Pinpoint the cell where the given text exists, returning its [x, y] midpoint coordinate. 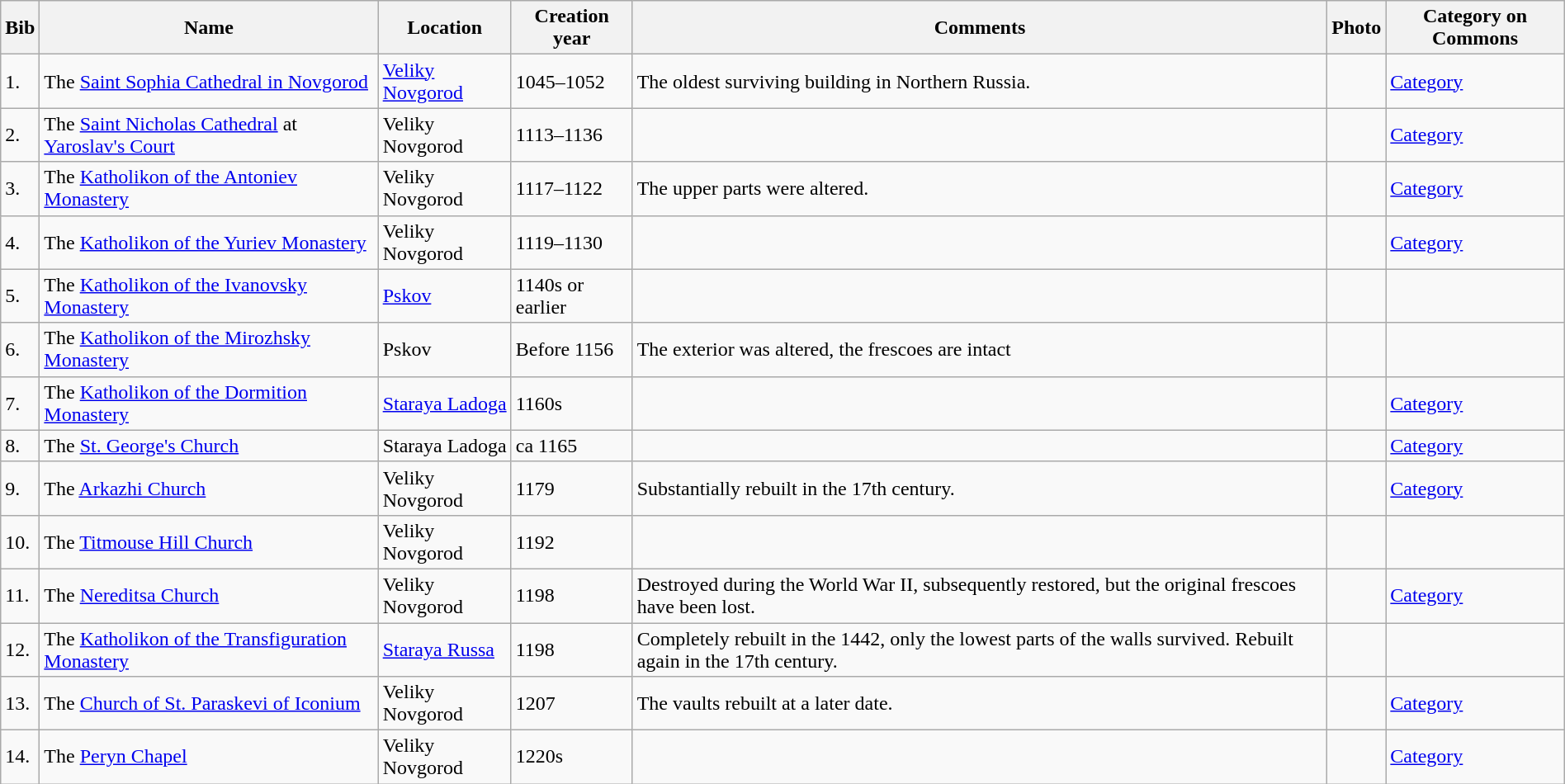
Completely rebuilt in the 1442, only the lowest parts of the walls survived. Rebuilt again in the 17th century. [980, 649]
Staraya Russa [444, 649]
1113–1136 [571, 135]
Name [209, 28]
The Katholikon of the Transfiguration Monastery [209, 649]
ca 1165 [571, 446]
The St. George's Church [209, 446]
The vaults rebuilt at a later date. [980, 703]
1140s or earlier [571, 295]
Comments [980, 28]
1160s [571, 403]
1. [20, 81]
1220s [571, 758]
The Arkazhi Church [209, 489]
1045–1052 [571, 81]
The Katholikon of the Mirozhsky Monastery [209, 350]
12. [20, 649]
14. [20, 758]
The Katholikon of the Antoniev Monastery [209, 188]
Substantially rebuilt in the 17th century. [980, 489]
1179 [571, 489]
2. [20, 135]
11. [20, 596]
The Katholikon of the Ivanovsky Monastery [209, 295]
9. [20, 489]
Before 1156 [571, 350]
Creation year [571, 28]
3. [20, 188]
10. [20, 541]
1119–1130 [571, 243]
7. [20, 403]
The exterior was altered, the frescoes are intact [980, 350]
The oldest surviving building in Northern Russia. [980, 81]
Category on Commons [1475, 28]
Destroyed during the World War II, subsequently restored, but the original frescoes have been lost. [980, 596]
The Katholikon of the Dormition Monastery [209, 403]
13. [20, 703]
Bib [20, 28]
Photo [1357, 28]
8. [20, 446]
The Peryn Chapel [209, 758]
The Church of St. Paraskevi of Iconium [209, 703]
Location [444, 28]
6. [20, 350]
The upper parts were altered. [980, 188]
1192 [571, 541]
1207 [571, 703]
The Saint Sophia Cathedral in Novgorod [209, 81]
The Saint Nicholas Cathedral at Yaroslav's Court [209, 135]
1117–1122 [571, 188]
The Katholikon of the Yuriev Monastery [209, 243]
The Titmouse Hill Church [209, 541]
5. [20, 295]
4. [20, 243]
The Nereditsa Church [209, 596]
